Capture the cell that displays the provided text and extract its (x, y) central coordinate. 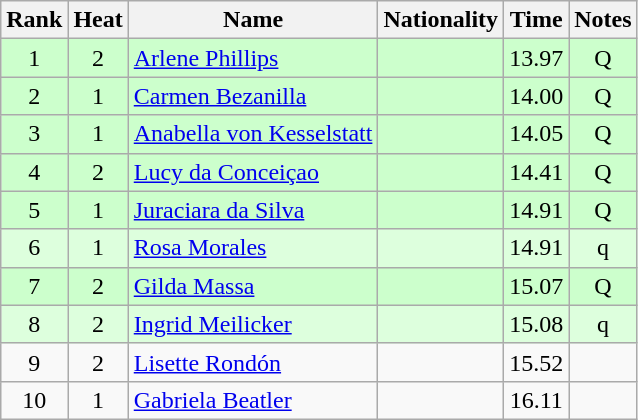
5 (34, 210)
13.97 (536, 58)
Ingrid Meilicker (253, 324)
4 (34, 172)
8 (34, 324)
Time (536, 20)
14.41 (536, 172)
3 (34, 134)
14.00 (536, 96)
7 (34, 286)
Arlene Phillips (253, 58)
Gilda Massa (253, 286)
10 (34, 400)
Rosa Morales (253, 248)
Rank (34, 20)
Juraciara da Silva (253, 210)
Name (253, 20)
Anabella von Kesselstatt (253, 134)
Lucy da Conceiçao (253, 172)
15.07 (536, 286)
Nationality (441, 20)
6 (34, 248)
9 (34, 362)
15.08 (536, 324)
14.05 (536, 134)
Notes (603, 20)
15.52 (536, 362)
Carmen Bezanilla (253, 96)
Gabriela Beatler (253, 400)
Heat (98, 20)
16.11 (536, 400)
Lisette Rondón (253, 362)
